Detect which cell encompasses the target text, then output its [x, y] center coordinate. 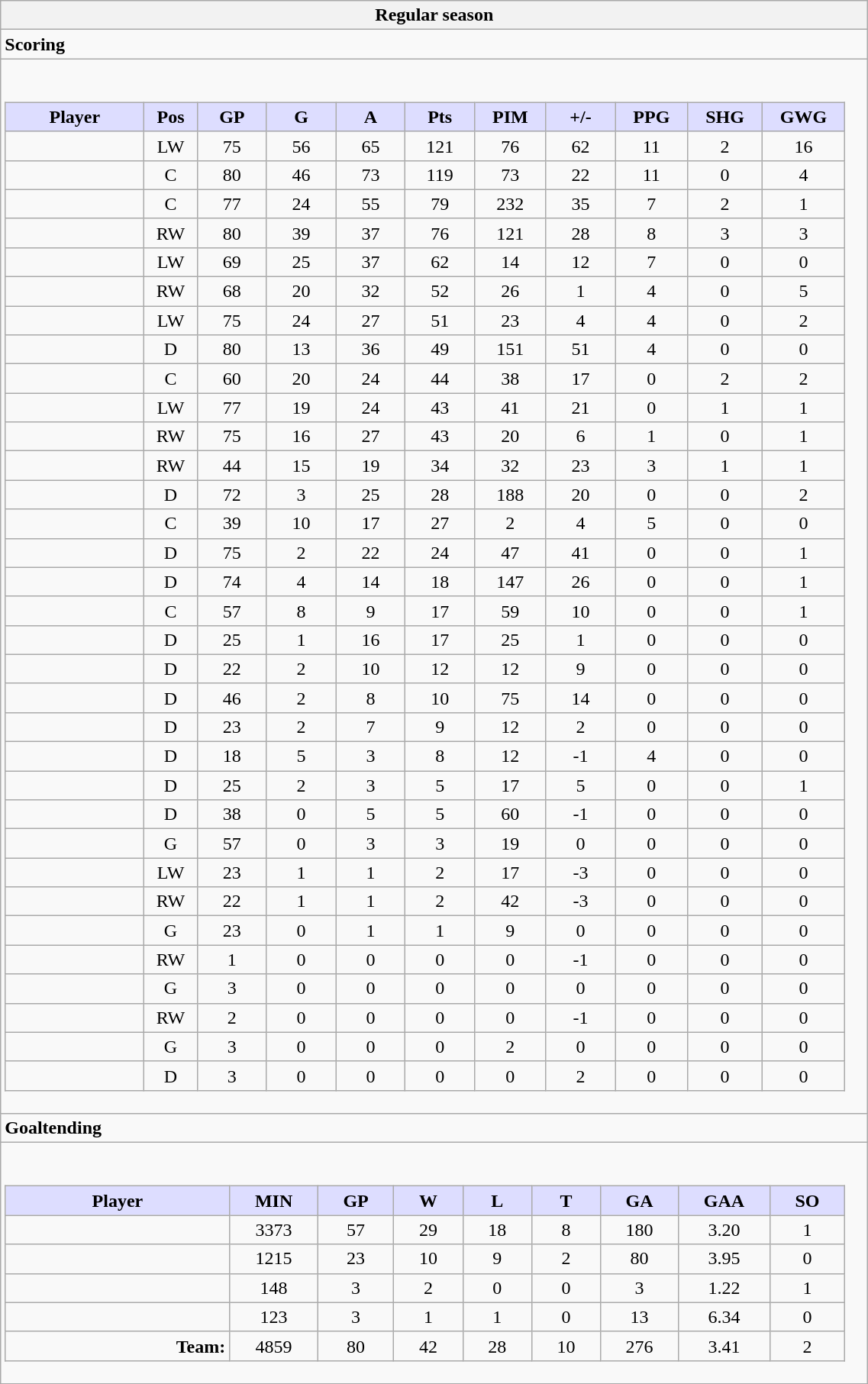
35 [580, 204]
Scoring [434, 44]
123 [274, 1317]
Pts [440, 117]
69 [232, 262]
65 [371, 146]
SO [807, 1201]
GAA [724, 1201]
1215 [274, 1259]
6 [580, 437]
147 [511, 582]
Pos [171, 117]
21 [580, 408]
151 [511, 350]
3373 [274, 1230]
3.20 [724, 1230]
148 [274, 1288]
W [428, 1201]
47 [511, 553]
29 [428, 1230]
188 [511, 495]
PPG [652, 117]
GWG [803, 117]
56 [301, 146]
+/- [580, 117]
68 [232, 292]
Team: [118, 1346]
Goaltending [434, 1128]
180 [640, 1230]
276 [640, 1346]
55 [371, 204]
3.95 [724, 1259]
MIN [274, 1201]
L [497, 1201]
15 [301, 466]
PIM [511, 117]
36 [371, 350]
79 [440, 204]
74 [232, 582]
59 [511, 611]
Regular season [434, 15]
3.41 [724, 1346]
49 [440, 350]
GA [640, 1201]
119 [440, 175]
1.22 [724, 1288]
6.34 [724, 1317]
SHG [725, 117]
34 [440, 466]
232 [511, 204]
T [566, 1201]
A [371, 117]
4859 [274, 1346]
52 [440, 292]
72 [232, 495]
